From the cell containing the given text, extract its center point as [X, Y] coordinate. 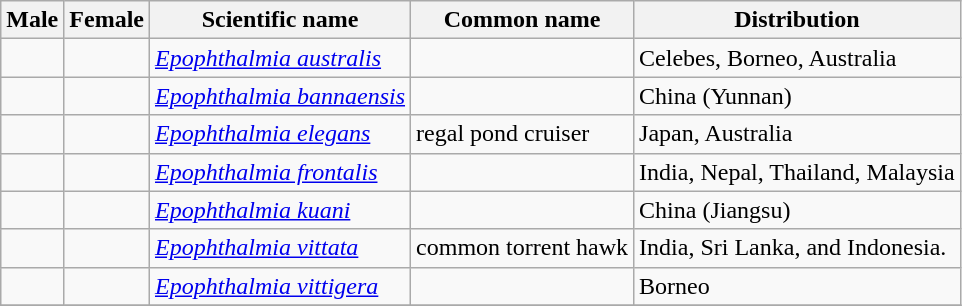
Celebes, Borneo, Australia [798, 58]
Borneo [798, 286]
Epophthalmia vittigera [280, 286]
Epophthalmia kuani [280, 210]
India, Nepal, Thailand, Malaysia [798, 172]
Female [107, 20]
Epophthalmia vittata [280, 248]
Japan, Australia [798, 134]
common torrent hawk [522, 248]
Epophthalmia australis [280, 58]
Scientific name [280, 20]
Male [32, 20]
India, Sri Lanka, and Indonesia. [798, 248]
regal pond cruiser [522, 134]
Epophthalmia bannaensis [280, 96]
Distribution [798, 20]
China (Jiangsu) [798, 210]
China (Yunnan) [798, 96]
Common name [522, 20]
Epophthalmia elegans [280, 134]
Epophthalmia frontalis [280, 172]
